Identify which cell holds the provided text, then report its (X, Y) central coordinate. 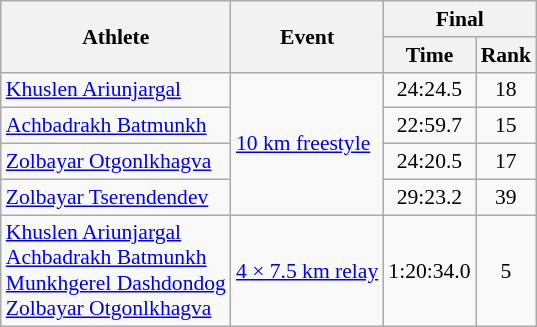
Athlete (116, 36)
Zolbayar Tserendendev (116, 197)
Time (429, 55)
24:20.5 (429, 162)
Event (307, 36)
4 × 7.5 km relay (307, 271)
5 (506, 271)
18 (506, 90)
Achbadrakh Batmunkh (116, 126)
22:59.7 (429, 126)
Zolbayar Otgonlkhagva (116, 162)
1:20:34.0 (429, 271)
Final (460, 19)
17 (506, 162)
29:23.2 (429, 197)
39 (506, 197)
Khuslen Ariunjargal (116, 90)
24:24.5 (429, 90)
Khuslen AriunjargalAchbadrakh BatmunkhMunkhgerel DashdondogZolbayar Otgonlkhagva (116, 271)
Rank (506, 55)
15 (506, 126)
10 km freestyle (307, 143)
